Provide the [X, Y] coordinate of the cell's center where the given text is located.  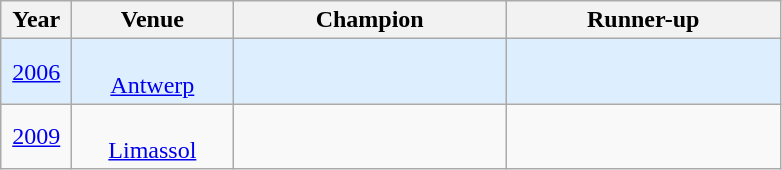
Venue [152, 20]
2006 [36, 72]
2009 [36, 136]
Antwerp [152, 72]
Year [36, 20]
Champion [370, 20]
Limassol [152, 136]
Runner-up [643, 20]
